Pinpoint the cell where the given text exists, returning its [x, y] midpoint coordinate. 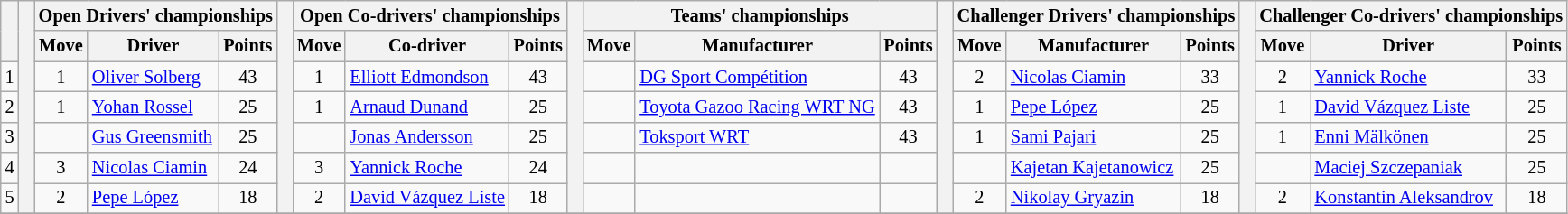
Oliver Solberg [154, 77]
DG Sport Compétition [757, 77]
Enni Mälkönen [1409, 137]
Konstantin Aleksandrov [1409, 198]
Open Co-drivers' championships [430, 15]
5 [10, 198]
Sami Pajari [1093, 137]
Co-driver [426, 46]
4 [10, 168]
Challenger Drivers' championships [1097, 15]
Open Drivers' championships [155, 15]
Challenger Co-drivers' championships [1411, 15]
Arnaud Dunand [426, 107]
Gus Greensmith [154, 137]
Jonas Andersson [426, 137]
Toksport WRT [757, 137]
Teams' championships [761, 15]
Kajetan Kajetanowicz [1093, 168]
Nikolay Gryazin [1093, 198]
Elliott Edmondson [426, 77]
Yohan Rossel [154, 107]
Toyota Gazoo Racing WRT NG [757, 107]
Maciej Szczepaniak [1409, 168]
